Return the [x, y] coordinate for the center point of the cell that contains the specified text.  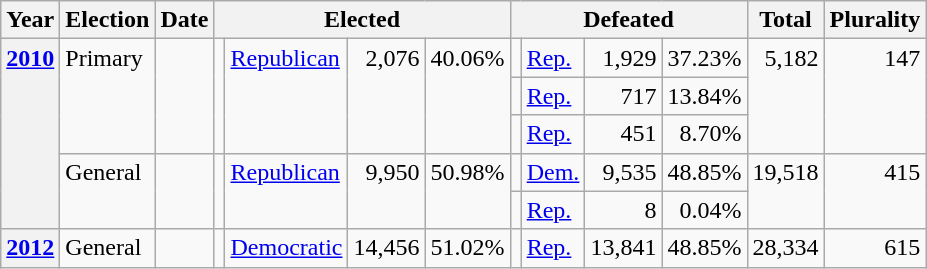
147 [875, 96]
40.06% [468, 96]
13,841 [624, 248]
415 [875, 191]
51.02% [468, 248]
9,950 [386, 191]
2012 [30, 248]
19,518 [786, 191]
2010 [30, 134]
Defeated [628, 20]
5,182 [786, 96]
50.98% [468, 191]
Date [184, 20]
Plurality [875, 20]
451 [624, 134]
14,456 [386, 248]
615 [875, 248]
Election [108, 20]
Dem. [553, 172]
8 [624, 210]
8.70% [704, 134]
37.23% [704, 58]
Year [30, 20]
717 [624, 96]
2,076 [386, 96]
1,929 [624, 58]
Primary [108, 96]
Elected [362, 20]
0.04% [704, 210]
28,334 [786, 248]
13.84% [704, 96]
9,535 [624, 172]
Democratic [286, 248]
Total [786, 20]
